Output the (X, Y) coordinate of the center of the cell containing the given text.  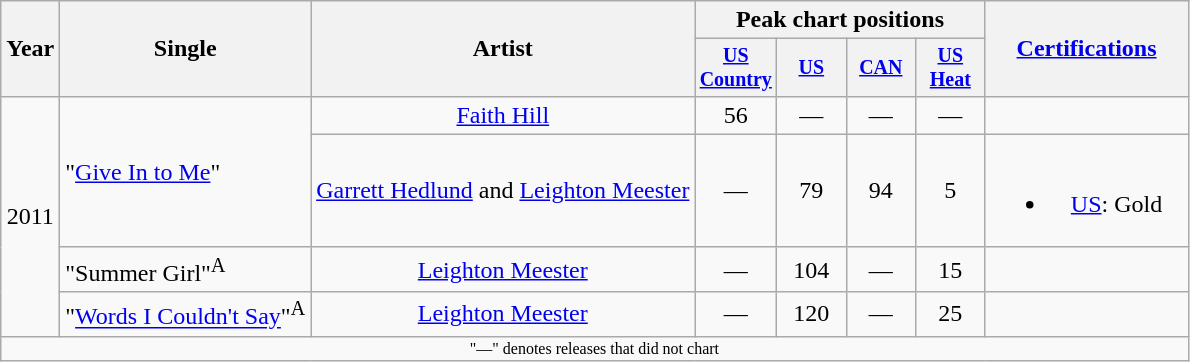
25 (950, 314)
2011 (30, 216)
Certifications (1086, 49)
Peak chart positions (840, 20)
"Summer Girl"A (186, 270)
Faith Hill (503, 115)
15 (950, 270)
Garrett Hedlund and Leighton Meester (503, 190)
"Words I Couldn't Say"A (186, 314)
56 (736, 115)
Artist (503, 49)
"—" denotes releases that did not chart (594, 349)
79 (812, 190)
CAN (880, 68)
US Heat (950, 68)
US Country (736, 68)
104 (812, 270)
120 (812, 314)
US (812, 68)
"Give In to Me" (186, 172)
US: Gold (1086, 190)
Single (186, 49)
94 (880, 190)
5 (950, 190)
Year (30, 49)
